Return the [x, y] coordinate for the center point of the cell that contains the specified text.  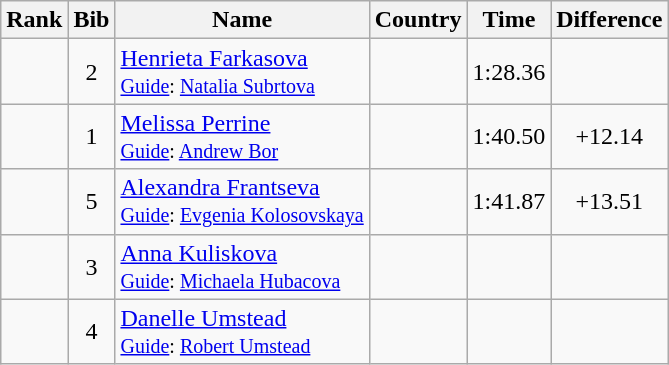
2 [92, 72]
Rank [34, 20]
Time [509, 20]
+13.51 [610, 202]
4 [92, 332]
+12.14 [610, 136]
Henrieta FarkasovaGuide: Natalia Subrtova [242, 72]
3 [92, 266]
Alexandra FrantsevaGuide: Evgenia Kolosovskaya [242, 202]
1:28.36 [509, 72]
Melissa PerrineGuide: Andrew Bor [242, 136]
Bib [92, 20]
1:41.87 [509, 202]
Danelle UmsteadGuide: Robert Umstead [242, 332]
1:40.50 [509, 136]
Difference [610, 20]
Name [242, 20]
Anna KuliskovaGuide: Michaela Hubacova [242, 266]
Country [418, 20]
5 [92, 202]
1 [92, 136]
